Pinpoint the cell where the given text exists, returning its (x, y) midpoint coordinate. 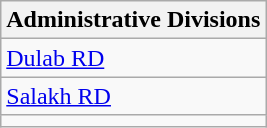
Dulab RD (134, 58)
Salakh RD (134, 96)
Administrative Divisions (134, 20)
